Determine the (x, y) coordinate at the center of the cell enclosing the given text.  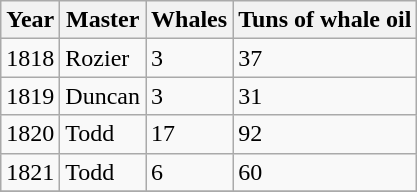
37 (325, 58)
Tuns of whale oil (325, 20)
31 (325, 96)
Duncan (103, 96)
Master (103, 20)
92 (325, 134)
1820 (30, 134)
Whales (190, 20)
1821 (30, 172)
17 (190, 134)
Rozier (103, 58)
Year (30, 20)
1818 (30, 58)
1819 (30, 96)
6 (190, 172)
60 (325, 172)
